Pinpoint the cell where the given text exists, returning its [X, Y] midpoint coordinate. 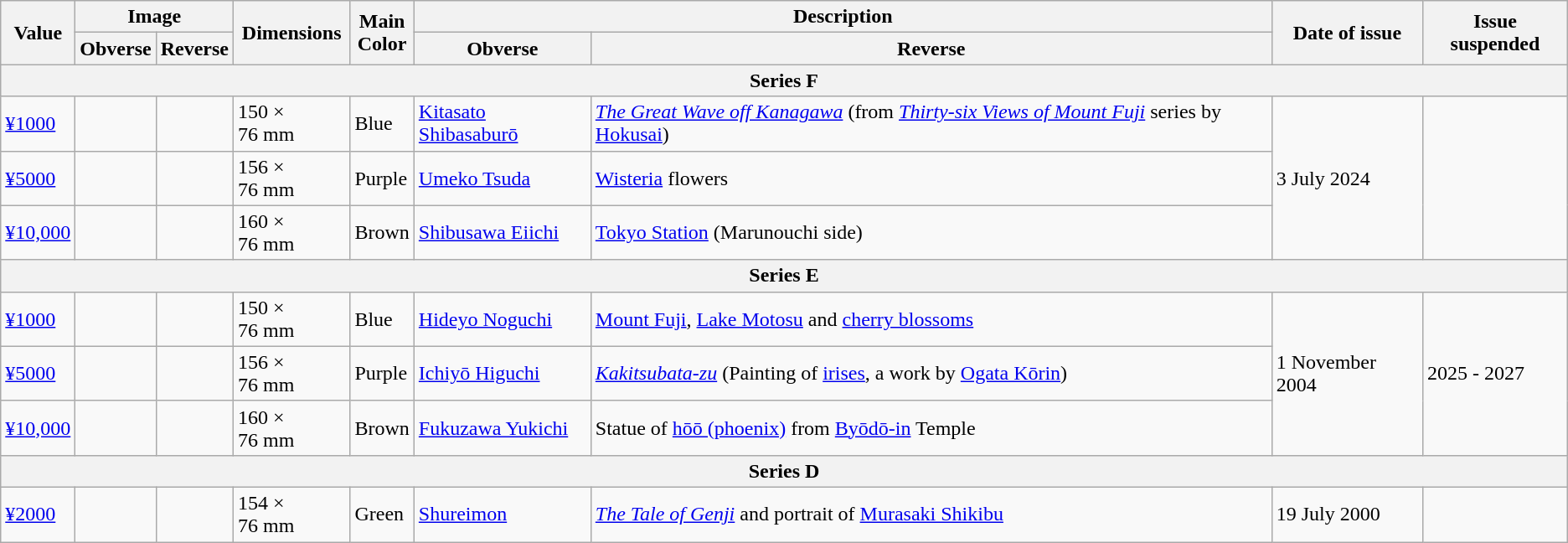
Hideyo Noguchi [503, 318]
2025 - 2027 [1496, 374]
¥2000 [39, 515]
3 July 2024 [1347, 178]
Umeko Tsuda [503, 178]
Shibusawa Eiichi [503, 233]
Mount Fuji, Lake Motosu and cherry blossoms [931, 318]
Image [154, 17]
Kakitsubata-zu (Painting of irises, a work by Ogata Kōrin) [931, 374]
Description [843, 17]
19 July 2000 [1347, 515]
Series D [784, 471]
154 × 76 mm [291, 515]
Series E [784, 276]
Value [39, 33]
Ichiyō Higuchi [503, 374]
Shureimon [503, 515]
Fukuzawa Yukichi [503, 427]
Series F [784, 80]
Green [382, 515]
Tokyo Station (Marunouchi side) [931, 233]
Date of issue [1347, 33]
The Tale of Genji and portrait of Murasaki Shikibu [931, 515]
Issue suspended [1496, 33]
1 November 2004 [1347, 374]
Kitasato Shibasaburō [503, 124]
Dimensions [291, 33]
MainColor [382, 33]
Statue of hōō (phoenix) from Byōdō-in Temple [931, 427]
The Great Wave off Kanagawa (from Thirty-six Views of Mount Fuji series by Hokusai) [931, 124]
Wisteria flowers [931, 178]
